Find where the given text appears and provide that cell's center as (x, y) coordinate. 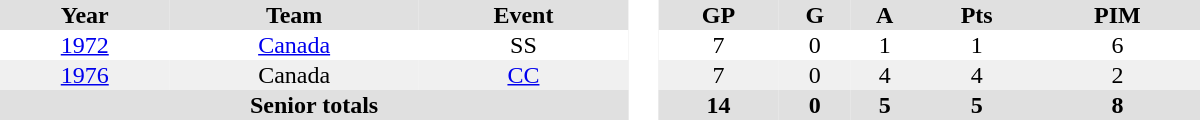
Team (294, 15)
14 (718, 105)
Senior totals (314, 105)
Pts (976, 15)
G (815, 15)
6 (1118, 45)
1972 (85, 45)
Year (85, 15)
CC (524, 75)
1976 (85, 75)
A (885, 15)
PIM (1118, 15)
2 (1118, 75)
GP (718, 15)
SS (524, 45)
Event (524, 15)
8 (1118, 105)
